Pinpoint the cell where the given text exists, returning its (x, y) midpoint coordinate. 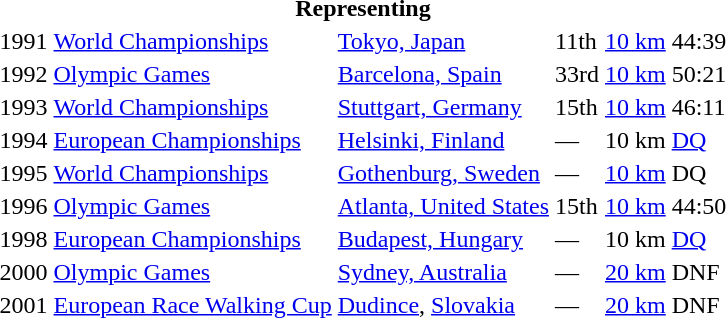
Atlanta, United States (443, 206)
Barcelona, Spain (443, 74)
Budapest, Hungary (443, 239)
Sydney, Australia (443, 272)
Stuttgart, Germany (443, 107)
Tokyo, Japan (443, 41)
Helsinki, Finland (443, 140)
11th (578, 41)
20 km (636, 272)
Gothenburg, Sweden (443, 173)
33rd (578, 74)
